Scan for the cell matching the given text and deliver its (x, y) coordinate at center. 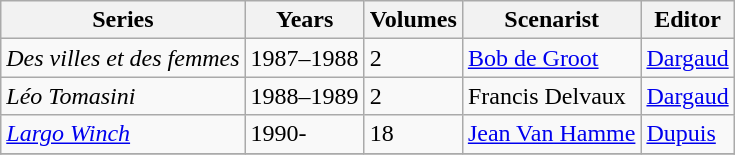
Scenarist (552, 20)
Editor (688, 20)
18 (413, 134)
1987–1988 (304, 58)
Series (123, 20)
Des villes et des femmes (123, 58)
Volumes (413, 20)
Dupuis (688, 134)
Jean Van Hamme (552, 134)
Largo Winch (123, 134)
Years (304, 20)
Bob de Groot (552, 58)
1988–1989 (304, 96)
Léo Tomasini (123, 96)
Francis Delvaux (552, 96)
1990- (304, 134)
